Extract the (x, y) coordinate from the center of the cell holding the provided text.  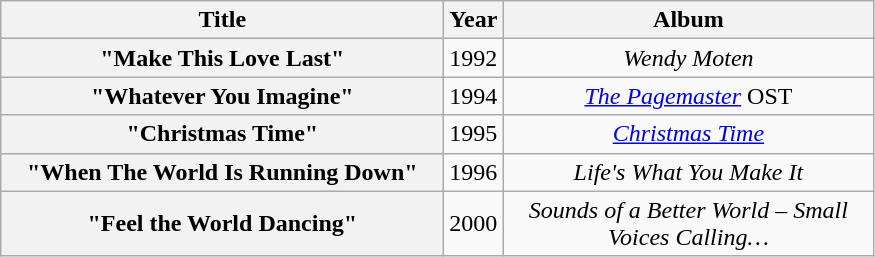
Life's What You Make It (688, 172)
"Make This Love Last" (222, 58)
Title (222, 20)
Year (474, 20)
Christmas Time (688, 134)
1994 (474, 96)
"Feel the World Dancing" (222, 224)
1995 (474, 134)
Sounds of a Better World – Small Voices Calling… (688, 224)
The Pagemaster OST (688, 96)
"Christmas Time" (222, 134)
"Whatever You Imagine" (222, 96)
"When The World Is Running Down" (222, 172)
1996 (474, 172)
Album (688, 20)
2000 (474, 224)
Wendy Moten (688, 58)
1992 (474, 58)
